Locate the cell with the specified text and output its [x, y] center coordinate. 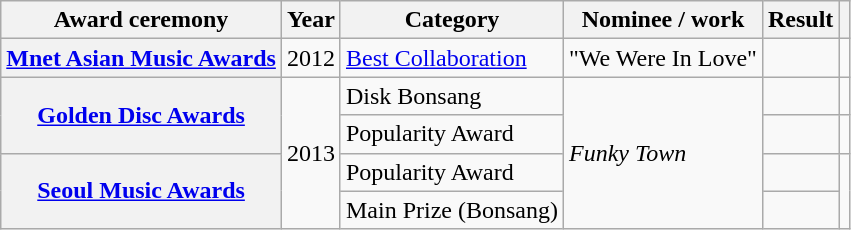
Nominee / work [662, 20]
Golden Disc Awards [142, 115]
Main Prize (Bonsang) [452, 210]
Year [310, 20]
2012 [310, 58]
2013 [310, 153]
Seoul Music Awards [142, 191]
Funky Town [662, 153]
Award ceremony [142, 20]
Category [452, 20]
Disk Bonsang [452, 96]
Result [800, 20]
"We Were In Love" [662, 58]
Best Collaboration [452, 58]
Mnet Asian Music Awards [142, 58]
